Provide the [X, Y] coordinate of the cell's center where the given text is located.  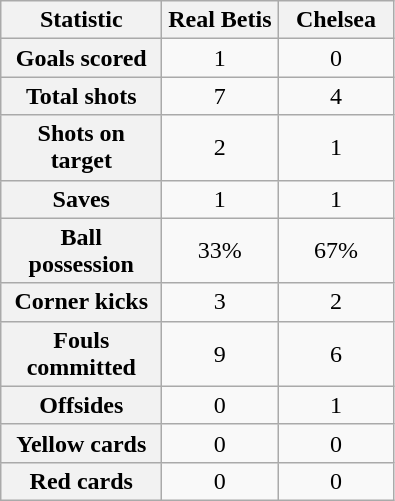
67% [336, 250]
Goals scored [82, 58]
33% [220, 250]
Real Betis [220, 20]
Shots on target [82, 148]
4 [336, 96]
Fouls committed [82, 354]
Chelsea [336, 20]
9 [220, 354]
6 [336, 354]
Red cards [82, 481]
Saves [82, 199]
Statistic [82, 20]
Total shots [82, 96]
Corner kicks [82, 302]
Yellow cards [82, 443]
Offsides [82, 405]
Ball possession [82, 250]
7 [220, 96]
3 [220, 302]
